Provide the (X, Y) coordinate of the cell's center where the given text is located.  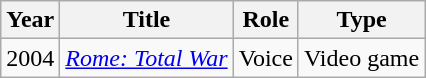
2004 (30, 58)
Title (146, 20)
Year (30, 20)
Voice (266, 58)
Video game (361, 58)
Role (266, 20)
Type (361, 20)
Rome: Total War (146, 58)
